Determine the (x, y) coordinate at the center of the cell enclosing the given text.  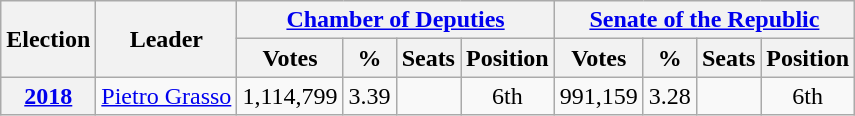
3.28 (670, 96)
2018 (48, 96)
Chamber of Deputies (396, 20)
3.39 (370, 96)
Pietro Grasso (166, 96)
991,159 (598, 96)
1,114,799 (290, 96)
Election (48, 39)
Senate of the Republic (704, 20)
Leader (166, 39)
